Capture the cell that displays the provided text and extract its [X, Y] central coordinate. 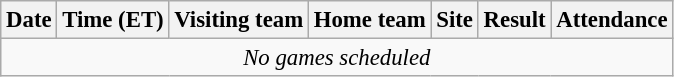
No games scheduled [337, 58]
Attendance [612, 20]
Site [454, 20]
Result [514, 20]
Home team [370, 20]
Visiting team [238, 20]
Time (ET) [113, 20]
Date [29, 20]
